Detect which cell encompasses the target text, then output its (X, Y) center coordinate. 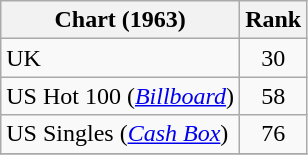
US Hot 100 (Billboard) (120, 96)
76 (274, 134)
58 (274, 96)
UK (120, 58)
Chart (1963) (120, 20)
US Singles (Cash Box) (120, 134)
Rank (274, 20)
30 (274, 58)
